Search for the cell housing the specified text and yield its [x, y] center coordinate. 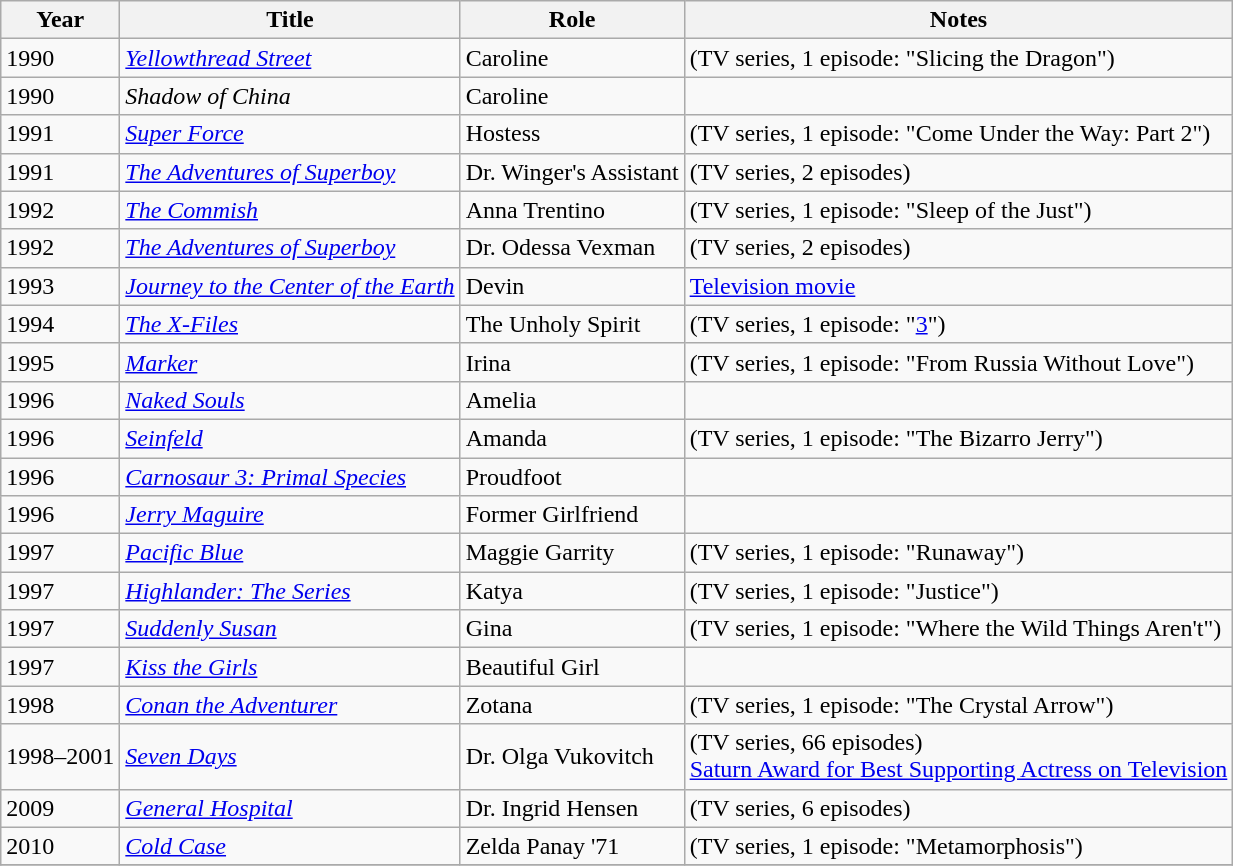
Notes [958, 20]
Irina [572, 362]
Conan the Adventurer [290, 705]
Role [572, 20]
(TV series, 1 episode: "Metamorphosis") [958, 846]
Cold Case [290, 846]
Television movie [958, 286]
1994 [60, 324]
Highlander: The Series [290, 591]
Amelia [572, 400]
Super Force [290, 134]
Katya [572, 591]
(TV series, 6 episodes) [958, 808]
Maggie Garrity [572, 553]
Devin [572, 286]
(TV series, 1 episode: "Where the Wild Things Aren't") [958, 629]
Dr. Winger's Assistant [572, 172]
Year [60, 20]
Proudfoot [572, 477]
Dr. Odessa Vexman [572, 248]
Seinfeld [290, 438]
Zotana [572, 705]
(TV series, 1 episode: "Sleep of the Just") [958, 210]
General Hospital [290, 808]
(TV series, 1 episode: "Justice") [958, 591]
Shadow of China [290, 96]
Zelda Panay '71 [572, 846]
(TV series, 1 episode: "The Crystal Arrow") [958, 705]
Gina [572, 629]
1995 [60, 362]
Seven Days [290, 756]
(TV series, 1 episode: "The Bizarro Jerry") [958, 438]
Dr. Ingrid Hensen [572, 808]
Hostess [572, 134]
Yellowthread Street [290, 58]
1998 [60, 705]
Title [290, 20]
Former Girlfriend [572, 515]
Journey to the Center of the Earth [290, 286]
Kiss the Girls [290, 667]
Amanda [572, 438]
1998–2001 [60, 756]
(TV series, 1 episode: "From Russia Without Love") [958, 362]
Beautiful Girl [572, 667]
(TV series, 1 episode: "3") [958, 324]
Carnosaur 3: Primal Species [290, 477]
(TV series, 66 episodes)Saturn Award for Best Supporting Actress on Television [958, 756]
The Unholy Spirit [572, 324]
The X-Files [290, 324]
(TV series, 1 episode: "Come Under the Way: Part 2") [958, 134]
Suddenly Susan [290, 629]
2009 [60, 808]
Marker [290, 362]
Pacific Blue [290, 553]
The Commish [290, 210]
(TV series, 1 episode: "Runaway") [958, 553]
1993 [60, 286]
(TV series, 1 episode: "Slicing the Dragon") [958, 58]
Dr. Olga Vukovitch [572, 756]
Anna Trentino [572, 210]
Naked Souls [290, 400]
Jerry Maguire [290, 515]
2010 [60, 846]
